Pinpoint the cell where the given text exists, returning its (x, y) midpoint coordinate. 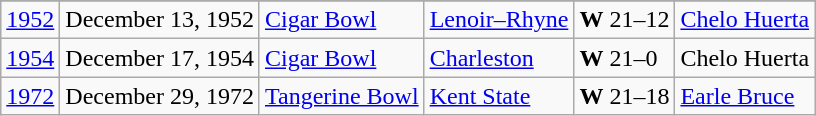
Kent State (499, 96)
W 21–12 (624, 20)
December 29, 1972 (160, 96)
1972 (30, 96)
Lenoir–Rhyne (499, 20)
1954 (30, 58)
1952 (30, 20)
W 21–18 (624, 96)
W 21–0 (624, 58)
December 17, 1954 (160, 58)
Tangerine Bowl (342, 96)
December 13, 1952 (160, 20)
Charleston (499, 58)
Earle Bruce (745, 96)
